For the text-containing cell, return its midpoint in [x, y] coordinate format. 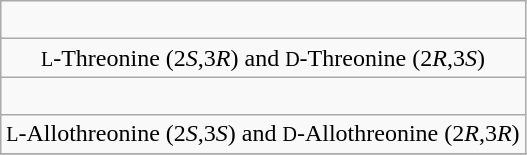
L-Threonine (2S,3R) and D-Threonine (2R,3S) [263, 58]
L-Allothreonine (2S,3S) and D-Allothreonine (2R,3R) [263, 134]
